Determine the [x, y] coordinate at the center of the cell enclosing the given text.  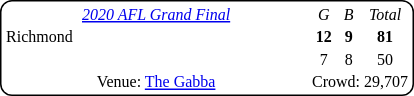
Venue: The Gabba [156, 82]
Crowd: 29,707 [360, 82]
9 [349, 37]
7 [324, 60]
2020 AFL Grand Final [156, 14]
12 [324, 37]
50 [386, 60]
8 [349, 60]
81 [386, 37]
Richmond [156, 37]
B [349, 14]
G [324, 14]
Total [386, 14]
